Extract the (X, Y) coordinate from the center of the cell holding the provided text.  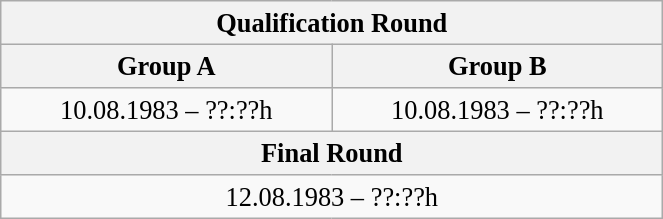
Group B (498, 66)
Group A (166, 66)
12.08.1983 – ??:??h (332, 197)
Qualification Round (332, 22)
Final Round (332, 153)
